Pinpoint the cell where the given text exists, returning its (x, y) midpoint coordinate. 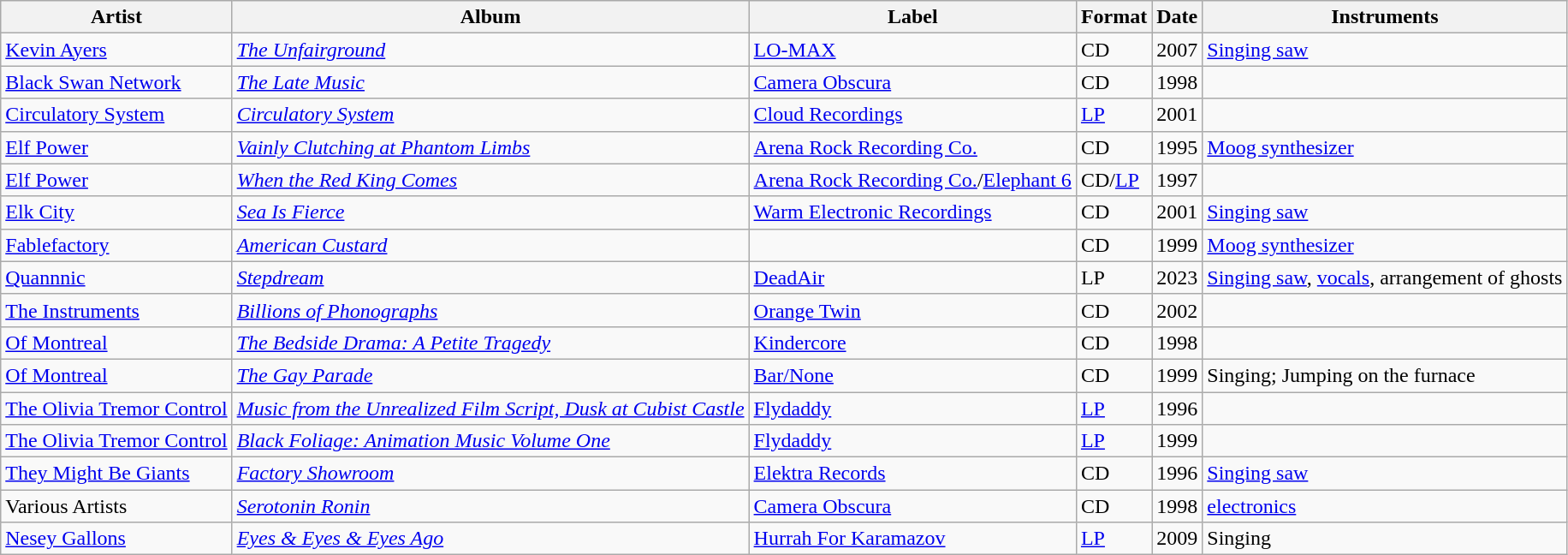
Artist (116, 17)
2002 (1178, 310)
Stepdream (490, 277)
The Late Music (490, 82)
electronics (1385, 506)
The Unfairground (490, 50)
American Custard (490, 245)
Billions of Phonographs (490, 310)
Fablefactory (116, 245)
Elektra Records (912, 474)
Arena Rock Recording Co. (912, 147)
1995 (1178, 147)
1997 (1178, 180)
Warm Electronic Recordings (912, 212)
Cloud Recordings (912, 115)
Kevin Ayers (116, 50)
Sea Is Fierce (490, 212)
Vainly Clutching at Phantom Limbs (490, 147)
Hurrah For Karamazov (912, 539)
Instruments (1385, 17)
Black Foliage: Animation Music Volume One (490, 441)
Format (1114, 17)
Singing; Jumping on the furnace (1385, 375)
Singing saw, vocals, arrangement of ghosts (1385, 277)
Singing (1385, 539)
When the Red King Comes (490, 180)
They Might Be Giants (116, 474)
Arena Rock Recording Co./Elephant 6 (912, 180)
The Gay Parade (490, 375)
Serotonin Ronin (490, 506)
Eyes & Eyes & Eyes Ago (490, 539)
Date (1178, 17)
LO-MAX (912, 50)
CD/LP (1114, 180)
The Bedside Drama: A Petite Tragedy (490, 343)
Black Swan Network (116, 82)
Quannnic (116, 277)
2007 (1178, 50)
Album (490, 17)
Orange Twin (912, 310)
The Instruments (116, 310)
DeadAir (912, 277)
Factory Showroom (490, 474)
Various Artists (116, 506)
2009 (1178, 539)
Nesey Gallons (116, 539)
Label (912, 17)
Music from the Unrealized Film Script, Dusk at Cubist Castle (490, 409)
2023 (1178, 277)
Elk City (116, 212)
Bar/None (912, 375)
Kindercore (912, 343)
